From the cell containing the given text, extract its center point as [X, Y] coordinate. 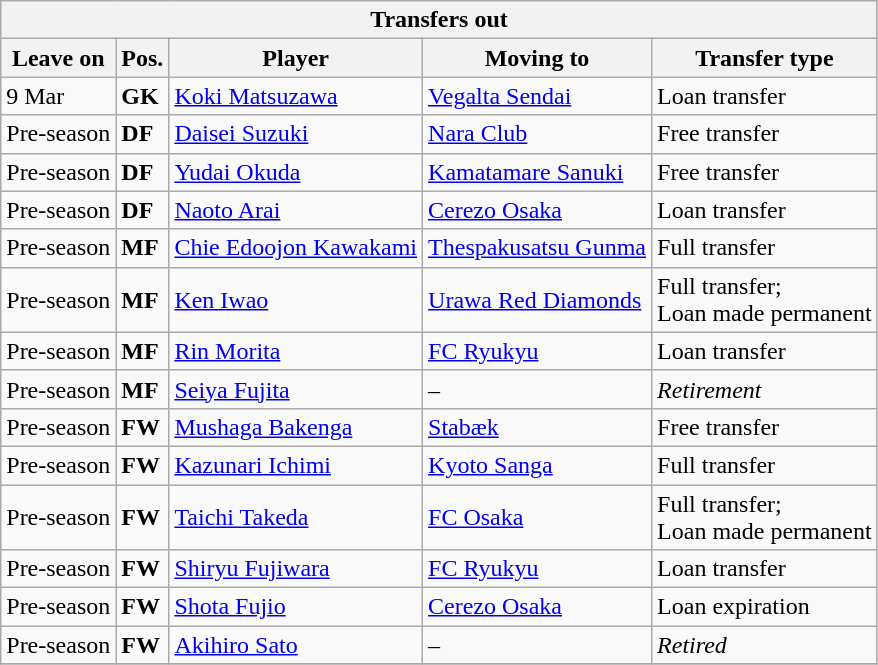
Kyoto Sanga [538, 465]
Leave on [58, 58]
Nara Club [538, 134]
Stabæk [538, 427]
Transfer type [765, 58]
Loan expiration [765, 607]
9 Mar [58, 96]
Pos. [142, 58]
Chie Edoojon Kawakami [296, 248]
Taichi Takeda [296, 516]
Shota Fujio [296, 607]
Ken Iwao [296, 300]
Naoto Arai [296, 210]
Vegalta Sendai [538, 96]
Retired [765, 645]
Retirement [765, 389]
Transfers out [439, 20]
Seiya Fujita [296, 389]
Akihiro Sato [296, 645]
Koki Matsuzawa [296, 96]
Yudai Okuda [296, 172]
Kamatamare Sanuki [538, 172]
Moving to [538, 58]
Urawa Red Diamonds [538, 300]
Player [296, 58]
FC Osaka [538, 516]
Kazunari Ichimi [296, 465]
Shiryu Fujiwara [296, 569]
Daisei Suzuki [296, 134]
Mushaga Bakenga [296, 427]
GK [142, 96]
Rin Morita [296, 351]
Thespakusatsu Gunma [538, 248]
